Provide the (X, Y) coordinate of the cell's center where the given text is located.  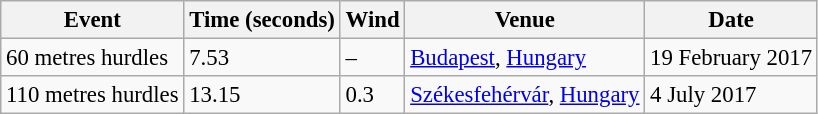
13.15 (262, 95)
Event (92, 20)
0.3 (372, 95)
Wind (372, 20)
60 metres hurdles (92, 58)
Székesfehérvár, Hungary (525, 95)
– (372, 58)
19 February 2017 (732, 58)
Budapest, Hungary (525, 58)
Time (seconds) (262, 20)
4 July 2017 (732, 95)
Date (732, 20)
Venue (525, 20)
110 metres hurdles (92, 95)
7.53 (262, 58)
